Scan for the cell matching the given text and deliver its (X, Y) coordinate at center. 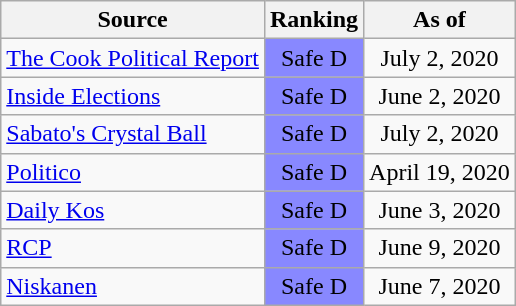
Ranking (314, 20)
Inside Elections (133, 96)
Politico (133, 172)
Source (133, 20)
June 2, 2020 (440, 96)
RCP (133, 248)
April 19, 2020 (440, 172)
Niskanen (133, 286)
Daily Kos (133, 210)
As of (440, 20)
June 3, 2020 (440, 210)
The Cook Political Report (133, 58)
Sabato's Crystal Ball (133, 134)
June 7, 2020 (440, 286)
June 9, 2020 (440, 248)
